Extract the [X, Y] coordinate from the center of the cell holding the provided text.  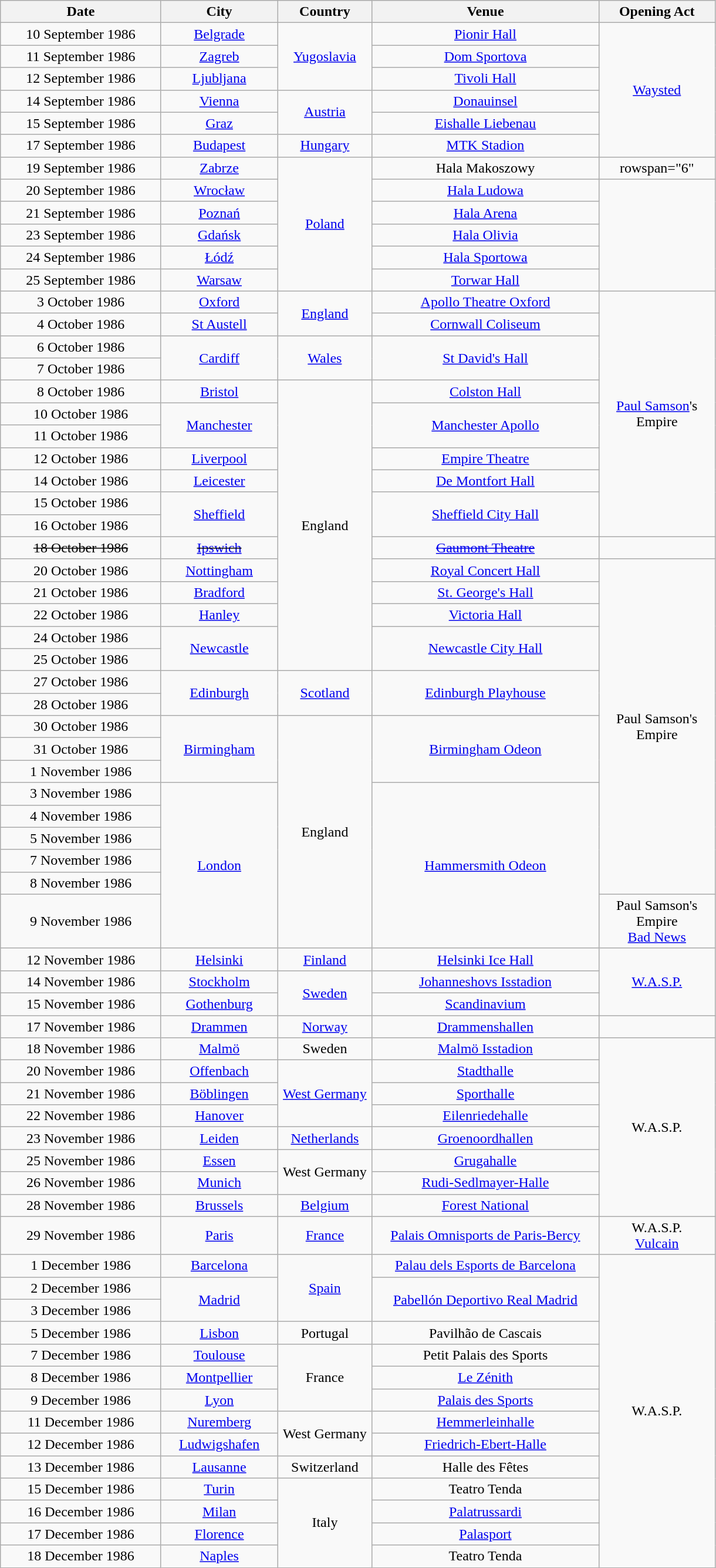
Opening Act [657, 12]
Lausanne [219, 1467]
Leicester [219, 481]
Belgrade [219, 34]
22 October 1986 [81, 615]
20 September 1986 [81, 190]
23 November 1986 [81, 1138]
Venue [485, 12]
20 October 1986 [81, 570]
Sheffield City Hall [485, 514]
Manchester Apollo [485, 425]
10 September 1986 [81, 34]
19 September 1986 [81, 168]
Malmö [219, 1049]
25 October 1986 [81, 660]
Stadthalle [485, 1071]
18 December 1986 [81, 1556]
1 December 1986 [81, 1266]
Empire Theatre [485, 458]
Budapest [219, 146]
20 November 1986 [81, 1071]
13 December 1986 [81, 1467]
Yugoslavia [325, 56]
Cardiff [219, 358]
Hanley [219, 615]
Stockholm [219, 982]
Wrocław [219, 190]
23 September 1986 [81, 235]
15 September 1986 [81, 123]
7 November 1986 [81, 861]
21 September 1986 [81, 213]
15 December 1986 [81, 1489]
Brussels [219, 1205]
Netherlands [325, 1138]
1 November 1986 [81, 771]
Apollo Theatre Oxford [485, 302]
Helsinki [219, 959]
Hemmerleinhalle [485, 1422]
14 September 1986 [81, 101]
Finland [325, 959]
Essen [219, 1161]
Sporthalle [485, 1094]
14 October 1986 [81, 481]
Pavilhão de Cascais [485, 1333]
11 September 1986 [81, 56]
26 November 1986 [81, 1183]
Hala Arena [485, 213]
Birmingham [219, 749]
Palasport [485, 1534]
12 December 1986 [81, 1445]
St. George's Hall [485, 592]
Ludwigshafen [219, 1445]
St David's Hall [485, 358]
Hungary [325, 146]
Poznań [219, 213]
10 October 1986 [81, 414]
Barcelona [219, 1266]
Hala Olivia [485, 235]
MTK Stadion [485, 146]
Hala Makoszowy [485, 168]
29 November 1986 [81, 1235]
12 November 1986 [81, 959]
rowspan="6" [657, 168]
Drammen [219, 1027]
Lisbon [219, 1333]
Friedrich-Ebert-Halle [485, 1445]
Ljubljana [219, 79]
Scandinavium [485, 1004]
15 October 1986 [81, 503]
Manchester [219, 425]
Rudi-Sedlmayer-Halle [485, 1183]
3 October 1986 [81, 302]
Halle des Fêtes [485, 1467]
Groenoordhallen [485, 1138]
Austria [325, 112]
Switzerland [325, 1467]
16 October 1986 [81, 525]
Johanneshovs Isstadion [485, 982]
Böblingen [219, 1094]
11 December 1986 [81, 1422]
Hala Sportowa [485, 257]
24 October 1986 [81, 637]
Tivoli Hall [485, 79]
Forest National [485, 1205]
3 December 1986 [81, 1310]
Date [81, 12]
Poland [325, 224]
Royal Concert Hall [485, 570]
Sheffield [219, 514]
Liverpool [219, 458]
City [219, 12]
Scotland [325, 693]
London [219, 865]
Palau dels Esports de Barcelona [485, 1266]
15 November 1986 [81, 1004]
Hala Ludowa [485, 190]
Hanover [219, 1116]
Warsaw [219, 280]
8 November 1986 [81, 883]
Edinburgh [219, 693]
Bradford [219, 592]
Drammenshallen [485, 1027]
Torwar Hall [485, 280]
Le Zénith [485, 1377]
28 October 1986 [81, 704]
12 September 1986 [81, 79]
4 October 1986 [81, 325]
28 November 1986 [81, 1205]
Madrid [219, 1299]
Malmö Isstadion [485, 1049]
Turin [219, 1489]
Palais des Sports [485, 1400]
Birmingham Odeon [485, 749]
Petit Palais des Sports [485, 1355]
8 December 1986 [81, 1377]
5 November 1986 [81, 838]
Gdańsk [219, 235]
Florence [219, 1534]
17 September 1986 [81, 146]
Palais Omnisports de Paris-Bercy [485, 1235]
Italy [325, 1523]
24 September 1986 [81, 257]
5 December 1986 [81, 1333]
22 November 1986 [81, 1116]
Offenbach [219, 1071]
18 October 1986 [81, 548]
Colston Hall [485, 392]
Grugahalle [485, 1161]
Munich [219, 1183]
27 October 1986 [81, 682]
W.A.S.P.Vulcain [657, 1235]
2 December 1986 [81, 1288]
De Montfort Hall [485, 481]
7 October 1986 [81, 369]
Pabellón Deportivo Real Madrid [485, 1299]
Graz [219, 123]
Zabrze [219, 168]
12 October 1986 [81, 458]
4 November 1986 [81, 816]
Leiden [219, 1138]
Oxford [219, 302]
Naples [219, 1556]
21 October 1986 [81, 592]
Eilenriedehalle [485, 1116]
Bristol [219, 392]
Nottingham [219, 570]
Waysted [657, 90]
St Austell [219, 325]
Newcastle [219, 648]
Edinburgh Playhouse [485, 693]
3 November 1986 [81, 794]
Palatrussardi [485, 1512]
Pionir Hall [485, 34]
Cornwall Coliseum [485, 325]
Zagreb [219, 56]
Eishalle Liebenau [485, 123]
Łódź [219, 257]
9 November 1986 [81, 921]
14 November 1986 [81, 982]
Vienna [219, 101]
Lyon [219, 1400]
Portugal [325, 1333]
6 October 1986 [81, 347]
Donauinsel [485, 101]
9 December 1986 [81, 1400]
Newcastle City Hall [485, 648]
16 December 1986 [81, 1512]
Milan [219, 1512]
25 September 1986 [81, 280]
Country [325, 12]
31 October 1986 [81, 749]
Helsinki Ice Hall [485, 959]
Toulouse [219, 1355]
Nuremberg [219, 1422]
Wales [325, 358]
25 November 1986 [81, 1161]
Spain [325, 1288]
Paul Samson's EmpireBad News [657, 921]
Belgium [325, 1205]
18 November 1986 [81, 1049]
30 October 1986 [81, 727]
Hammersmith Odeon [485, 865]
21 November 1986 [81, 1094]
17 November 1986 [81, 1027]
Paris [219, 1235]
8 October 1986 [81, 392]
Gaumont Theatre [485, 548]
Gothenburg [219, 1004]
7 December 1986 [81, 1355]
Norway [325, 1027]
Ipswich [219, 548]
Montpellier [219, 1377]
17 December 1986 [81, 1534]
11 October 1986 [81, 436]
Dom Sportova [485, 56]
Victoria Hall [485, 615]
